Provide the [X, Y] coordinate of the cell's center where the given text is located.  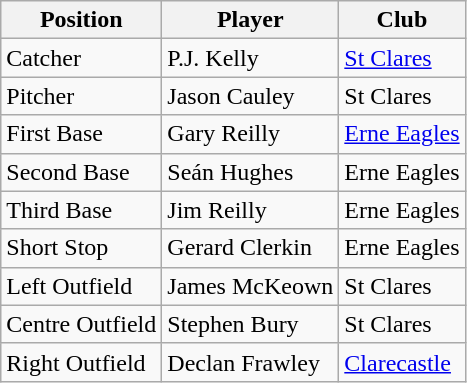
Declan Frawley [250, 362]
Jim Reilly [250, 210]
First Base [82, 134]
Position [82, 20]
Seán Hughes [250, 172]
Club [402, 20]
Player [250, 20]
Centre Outfield [82, 324]
Left Outfield [82, 286]
Gerard Clerkin [250, 248]
Clarecastle [402, 362]
Jason Cauley [250, 96]
Third Base [82, 210]
Second Base [82, 172]
Short Stop [82, 248]
Catcher [82, 58]
P.J. Kelly [250, 58]
Right Outfield [82, 362]
Gary Reilly [250, 134]
James McKeown [250, 286]
Stephen Bury [250, 324]
Pitcher [82, 96]
